Pinpoint the cell where the given text exists, returning its [X, Y] midpoint coordinate. 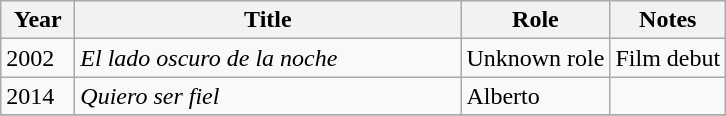
Quiero ser fiel [268, 96]
Unknown role [536, 58]
Alberto [536, 96]
Film debut [668, 58]
2002 [38, 58]
Title [268, 20]
Notes [668, 20]
Role [536, 20]
Year [38, 20]
2014 [38, 96]
El lado oscuro de la noche [268, 58]
